Identify which cell holds the provided text, then report its (x, y) central coordinate. 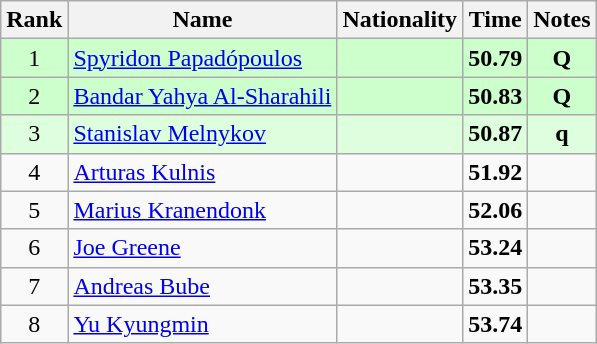
Stanislav Melnykov (202, 134)
53.35 (496, 286)
1 (34, 58)
Yu Kyungmin (202, 324)
8 (34, 324)
53.24 (496, 248)
2 (34, 96)
4 (34, 172)
Bandar Yahya Al-Sharahili (202, 96)
Spyridon Papadópoulos (202, 58)
50.83 (496, 96)
5 (34, 210)
3 (34, 134)
q (562, 134)
Andreas Bube (202, 286)
Time (496, 20)
53.74 (496, 324)
Arturas Kulnis (202, 172)
50.79 (496, 58)
51.92 (496, 172)
6 (34, 248)
Notes (562, 20)
50.87 (496, 134)
52.06 (496, 210)
Rank (34, 20)
7 (34, 286)
Nationality (400, 20)
Joe Greene (202, 248)
Marius Kranendonk (202, 210)
Name (202, 20)
